Return [x, y] of the center of cell containing provided text 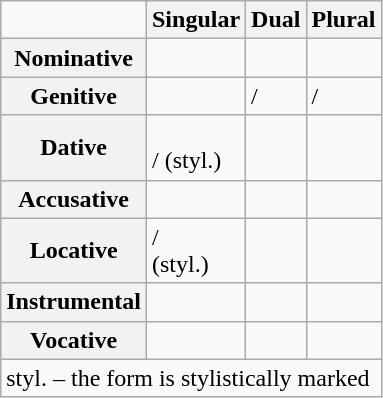
Accusative [74, 199]
Dual [276, 20]
Dative [74, 148]
Plural [344, 20]
Vocative [74, 340]
Nominative [74, 58]
Genitive [74, 96]
Singular [196, 20]
Locative [74, 250]
Instrumental [74, 302]
styl. – the form is stylistically marked [191, 378]
